Locate the cell with the specified text and output its [x, y] center coordinate. 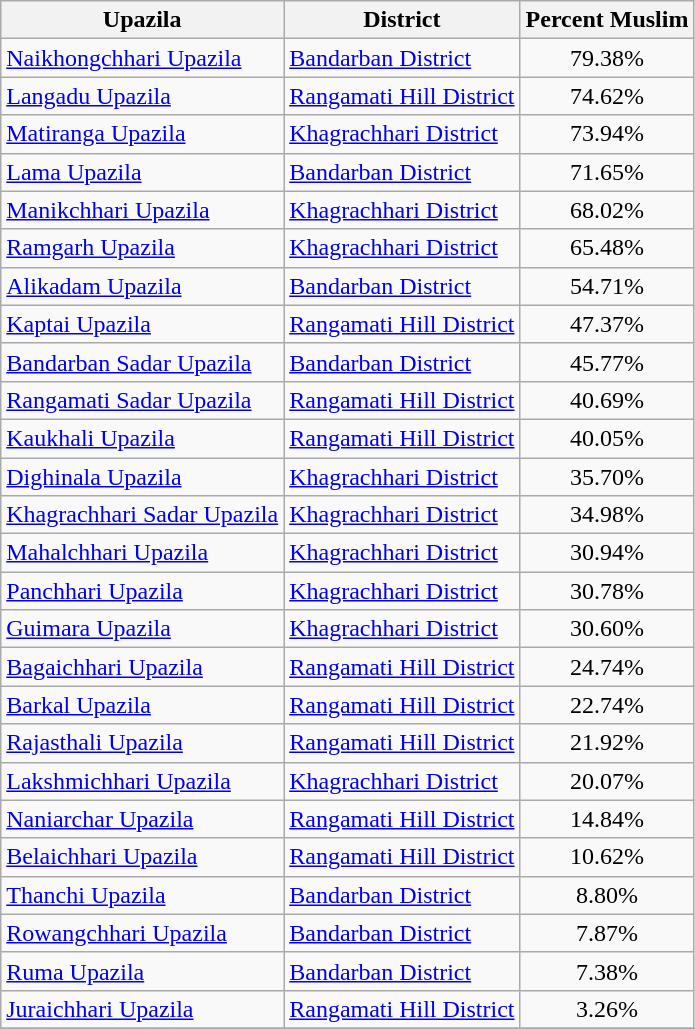
Khagrachhari Sadar Upazila [142, 515]
Mahalchhari Upazila [142, 553]
Panchhari Upazila [142, 591]
Rangamati Sadar Upazila [142, 400]
Ruma Upazila [142, 971]
Juraichhari Upazila [142, 1009]
Matiranga Upazila [142, 134]
Belaichhari Upazila [142, 857]
40.05% [607, 438]
34.98% [607, 515]
Kaukhali Upazila [142, 438]
14.84% [607, 819]
Ramgarh Upazila [142, 248]
68.02% [607, 210]
Alikadam Upazila [142, 286]
Guimara Upazila [142, 629]
Percent Muslim [607, 20]
Manikchhari Upazila [142, 210]
10.62% [607, 857]
Rajasthali Upazila [142, 743]
Langadu Upazila [142, 96]
21.92% [607, 743]
30.60% [607, 629]
45.77% [607, 362]
24.74% [607, 667]
71.65% [607, 172]
Bandarban Sadar Upazila [142, 362]
30.94% [607, 553]
8.80% [607, 895]
Kaptai Upazila [142, 324]
7.38% [607, 971]
20.07% [607, 781]
Bagaichhari Upazila [142, 667]
Dighinala Upazila [142, 477]
65.48% [607, 248]
Naniarchar Upazila [142, 819]
7.87% [607, 933]
Lakshmichhari Upazila [142, 781]
54.71% [607, 286]
Barkal Upazila [142, 705]
Lama Upazila [142, 172]
Rowangchhari Upazila [142, 933]
73.94% [607, 134]
22.74% [607, 705]
District [402, 20]
30.78% [607, 591]
Thanchi Upazila [142, 895]
35.70% [607, 477]
3.26% [607, 1009]
79.38% [607, 58]
47.37% [607, 324]
74.62% [607, 96]
40.69% [607, 400]
Upazila [142, 20]
Naikhongchhari Upazila [142, 58]
